Scan for the cell matching the given text and deliver its (x, y) coordinate at center. 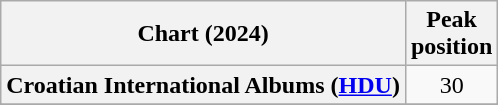
Chart (2024) (204, 34)
30 (451, 85)
Peakposition (451, 34)
Croatian International Albums (HDU) (204, 85)
